Output the (X, Y) coordinate of the center of the cell containing the given text.  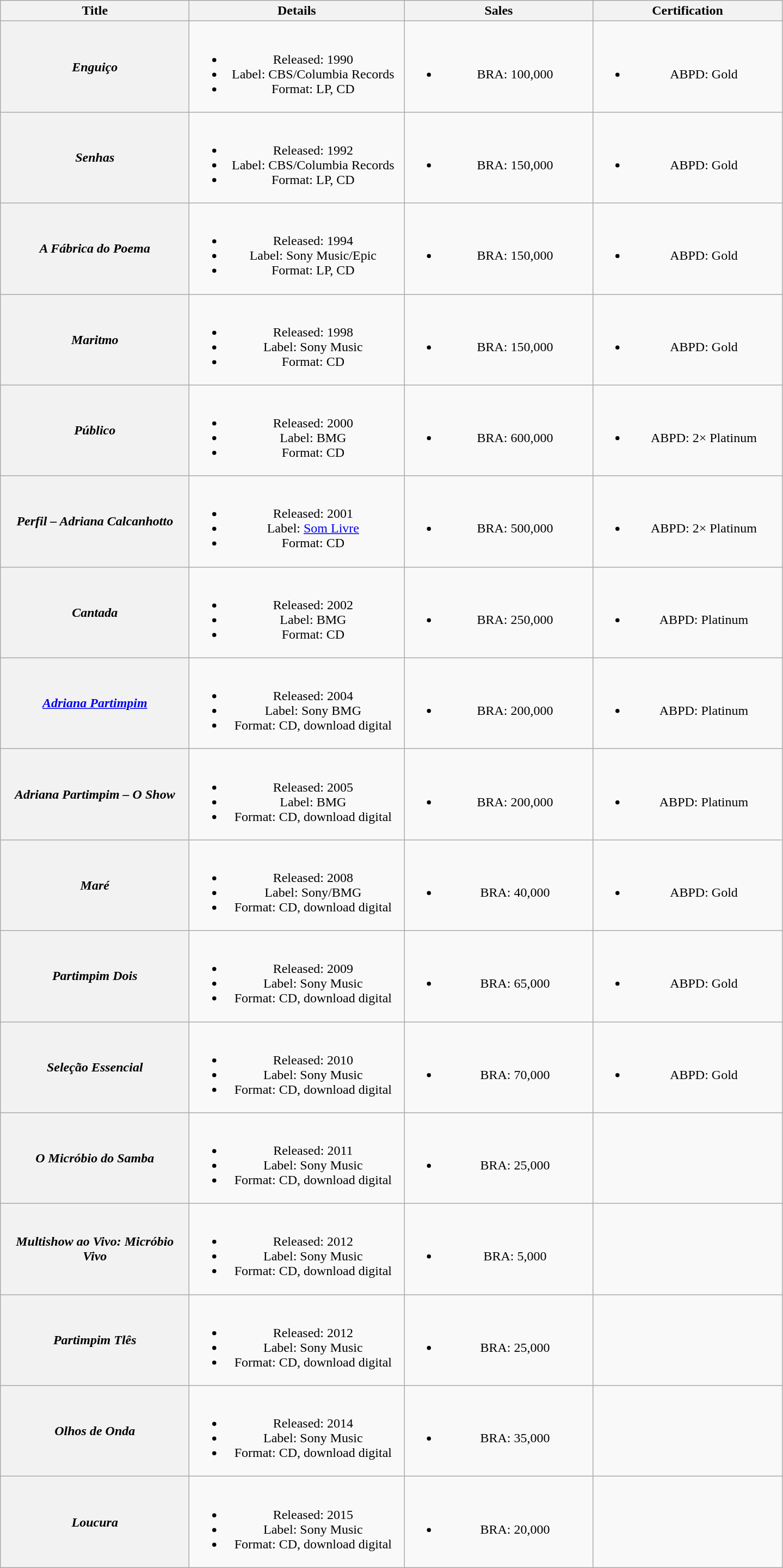
A Fábrica do Poema (95, 248)
Maré (95, 885)
Perfil – Adriana Calcanhotto (95, 522)
Released: 2001Label: Som LivreFormat: CD (297, 522)
Maritmo (95, 340)
Olhos de Onda (95, 1431)
BRA: 40,000 (498, 885)
Released: 1998Label: Sony MusicFormat: CD (297, 340)
Released: 1994Label: Sony Music/EpicFormat: LP, CD (297, 248)
Enguiço (95, 66)
Released: 2009Label: Sony MusicFormat: CD, download digital (297, 976)
Sales (498, 11)
BRA: 600,000 (498, 430)
BRA: 70,000 (498, 1067)
Released: 2011Label: Sony MusicFormat: CD, download digital (297, 1159)
Released: 2005Label: BMGFormat: CD, download digital (297, 794)
Multishow ao Vivo: Micróbio Vivo (95, 1249)
Loucura (95, 1522)
Released: 2000Label: BMGFormat: CD (297, 430)
Released: 2008Label: Sony/BMGFormat: CD, download digital (297, 885)
Adriana Partimpim (95, 703)
BRA: 65,000 (498, 976)
Certification (688, 11)
BRA: 500,000 (498, 522)
Seleção Essencial (95, 1067)
Details (297, 11)
Released: 2015Label: Sony MusicFormat: CD, download digital (297, 1522)
Released: 2014Label: Sony MusicFormat: CD, download digital (297, 1431)
BRA: 100,000 (498, 66)
BRA: 35,000 (498, 1431)
Partimpim Tlês (95, 1340)
Senhas (95, 158)
Released: 2010Label: Sony MusicFormat: CD, download digital (297, 1067)
Released: 1992Label: CBS/Columbia RecordsFormat: LP, CD (297, 158)
Partimpim Dois (95, 976)
Cantada (95, 612)
Title (95, 11)
BRA: 250,000 (498, 612)
Adriana Partimpim – O Show (95, 794)
BRA: 20,000 (498, 1522)
BRA: 5,000 (498, 1249)
O Micróbio do Samba (95, 1159)
Released: 2002Label: BMGFormat: CD (297, 612)
Released: 2004Label: Sony BMGFormat: CD, download digital (297, 703)
Público (95, 430)
Released: 1990Label: CBS/Columbia RecordsFormat: LP, CD (297, 66)
